Find where the given text appears and provide that cell's center as (X, Y) coordinate. 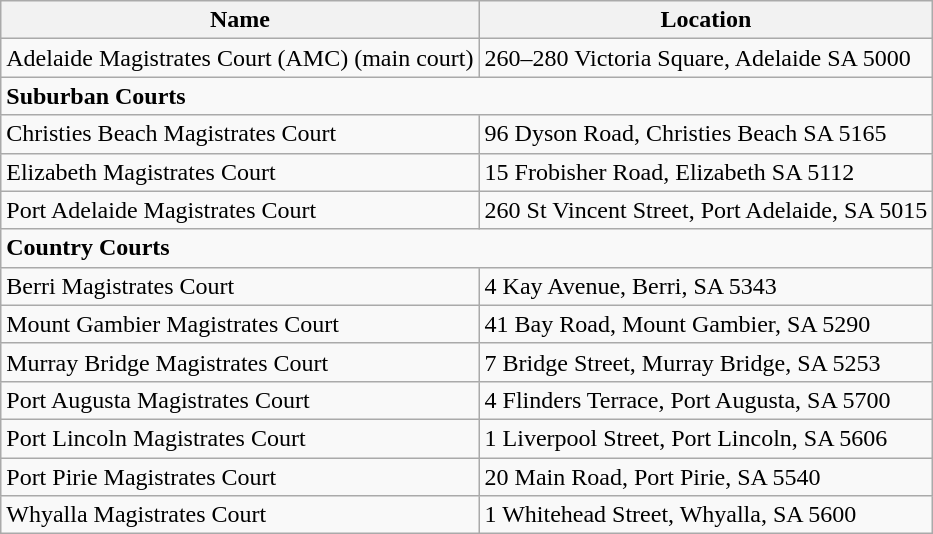
Suburban Courts (467, 96)
Port Lincoln Magistrates Court (240, 438)
15 Frobisher Road, Elizabeth SA 5112 (706, 172)
7 Bridge Street, Murray Bridge, SA 5253 (706, 362)
1 Liverpool Street, Port Lincoln, SA 5606 (706, 438)
260 St Vincent Street, Port Adelaide, SA 5015 (706, 210)
260–280 Victoria Square, Adelaide SA 5000 (706, 58)
20 Main Road, Port Pirie, SA 5540 (706, 477)
Mount Gambier Magistrates Court (240, 324)
Port Pirie Magistrates Court (240, 477)
Adelaide Magistrates Court (AMC) (main court) (240, 58)
1 Whitehead Street, Whyalla, SA 5600 (706, 515)
96 Dyson Road, Christies Beach SA 5165 (706, 134)
Location (706, 20)
Murray Bridge Magistrates Court (240, 362)
Port Augusta Magistrates Court (240, 400)
4 Flinders Terrace, Port Augusta, SA 5700 (706, 400)
41 Bay Road, Mount Gambier, SA 5290 (706, 324)
Name (240, 20)
Whyalla Magistrates Court (240, 515)
Port Adelaide Magistrates Court (240, 210)
Berri Magistrates Court (240, 286)
Country Courts (467, 248)
Christies Beach Magistrates Court (240, 134)
Elizabeth Magistrates Court (240, 172)
4 Kay Avenue, Berri, SA 5343 (706, 286)
